Scan for the cell matching the given text and deliver its [X, Y] coordinate at center. 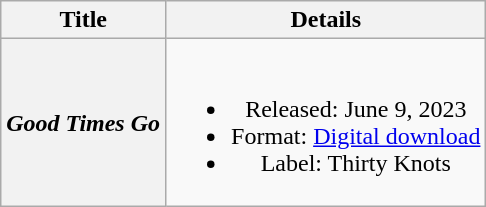
Title [84, 20]
Released: June 9, 2023Format: Digital downloadLabel: Thirty Knots [326, 122]
Details [326, 20]
Good Times Go [84, 122]
